Locate the cell with the specified text and output its (X, Y) center coordinate. 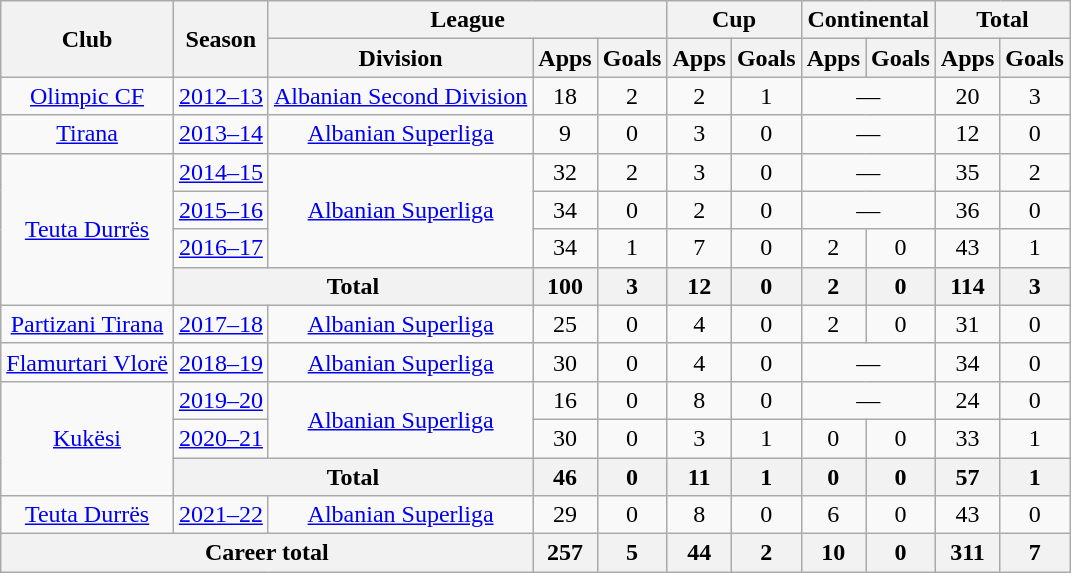
31 (967, 324)
2015–16 (220, 210)
44 (699, 553)
Kukësi (88, 438)
10 (833, 553)
6 (833, 515)
16 (565, 400)
Division (400, 58)
Flamurtari Vlorë (88, 362)
2021–22 (220, 515)
24 (967, 400)
2013–14 (220, 134)
257 (565, 553)
11 (699, 477)
Club (88, 39)
2019–20 (220, 400)
311 (967, 553)
100 (565, 286)
35 (967, 172)
32 (565, 172)
Career total (267, 553)
Partizani Tirana (88, 324)
Tirana (88, 134)
Olimpic CF (88, 96)
Continental (868, 20)
20 (967, 96)
2020–21 (220, 438)
Albanian Second Division (400, 96)
Cup (734, 20)
9 (565, 134)
2016–17 (220, 248)
2012–13 (220, 96)
Season (220, 39)
25 (565, 324)
5 (632, 553)
League (468, 20)
18 (565, 96)
2018–19 (220, 362)
29 (565, 515)
114 (967, 286)
46 (565, 477)
2014–15 (220, 172)
36 (967, 210)
2017–18 (220, 324)
33 (967, 438)
57 (967, 477)
